Return the (x, y) coordinate for the center point of the cell that contains the specified text.  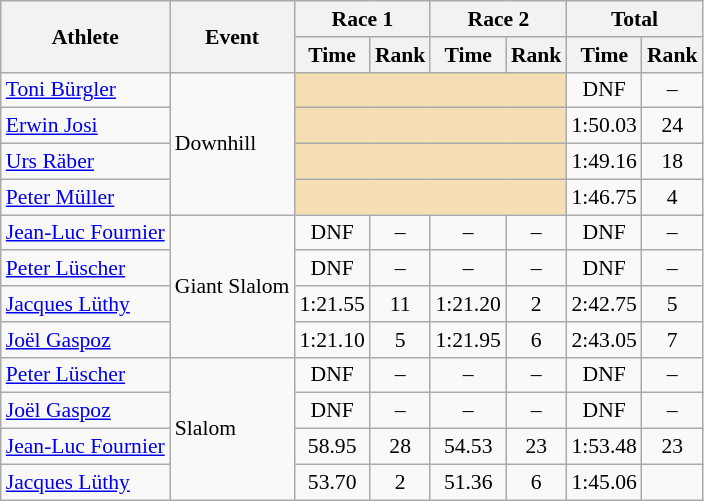
Downhill (232, 143)
Toni Bürgler (86, 90)
1:53.48 (604, 447)
1:21.20 (468, 304)
Race 2 (498, 19)
7 (672, 340)
Slalom (232, 428)
11 (400, 304)
58.95 (332, 447)
Erwin Josi (86, 126)
1:21.95 (468, 340)
4 (672, 197)
1:46.75 (604, 197)
Total (634, 19)
1:21.55 (332, 304)
Urs Räber (86, 162)
1:21.10 (332, 340)
Giant Slalom (232, 286)
51.36 (468, 482)
28 (400, 447)
Race 1 (362, 19)
Event (232, 36)
Peter Müller (86, 197)
18 (672, 162)
Athlete (86, 36)
53.70 (332, 482)
2:43.05 (604, 340)
1:49.16 (604, 162)
24 (672, 126)
1:45.06 (604, 482)
2:42.75 (604, 304)
1:50.03 (604, 126)
54.53 (468, 447)
